Return the (x, y) coordinate for the center point of the cell that contains the specified text.  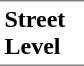
Street Level (42, 33)
